Pinpoint the cell where the given text exists, returning its [X, Y] midpoint coordinate. 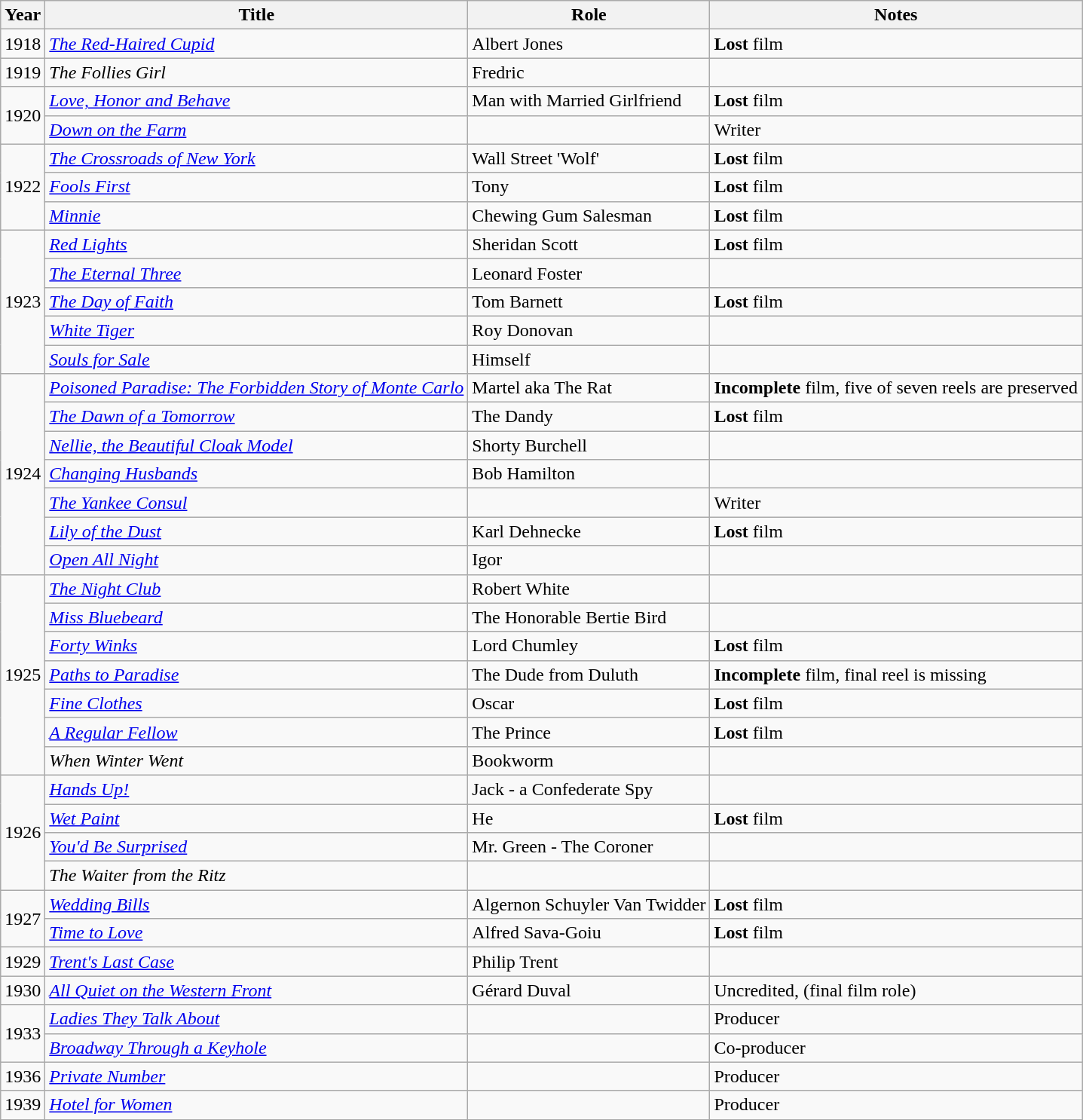
Forty Winks [256, 646]
1930 [23, 990]
Alfred Sava-Goiu [589, 933]
Gérard Duval [589, 990]
Jack - a Confederate Spy [589, 789]
The Waiter from the Ritz [256, 876]
1939 [23, 1105]
Notes [896, 15]
Tom Barnett [589, 301]
Chewing Gum Salesman [589, 216]
The Eternal Three [256, 273]
The Prince [589, 732]
1918 [23, 44]
Robert White [589, 589]
1926 [23, 832]
Roy Donovan [589, 330]
Wall Street 'Wolf' [589, 158]
Lily of the Dust [256, 531]
Himself [589, 360]
1927 [23, 919]
The Follies Girl [256, 72]
The Day of Faith [256, 301]
Souls for Sale [256, 360]
He [589, 818]
Uncredited, (final film role) [896, 990]
Incomplete film, final reel is missing [896, 675]
The Night Club [256, 589]
1922 [23, 187]
Wedding Bills [256, 904]
Role [589, 15]
Time to Love [256, 933]
Leonard Foster [589, 273]
The Crossroads of New York [256, 158]
Poisoned Paradise: The Forbidden Story of Monte Carlo [256, 388]
1929 [23, 962]
The Red-Haired Cupid [256, 44]
Tony [589, 187]
Minnie [256, 216]
1919 [23, 72]
Lord Chumley [589, 646]
Fredric [589, 72]
Paths to Paradise [256, 675]
The Yankee Consul [256, 503]
1923 [23, 301]
Algernon Schuyler Van Twidder [589, 904]
Igor [589, 560]
The Honorable Bertie Bird [589, 617]
White Tiger [256, 330]
Trent's Last Case [256, 962]
The Dandy [589, 417]
Changing Husbands [256, 474]
The Dude from Duluth [589, 675]
Shorty Burchell [589, 445]
Private Number [256, 1076]
Karl Dehnecke [589, 531]
A Regular Fellow [256, 732]
When Winter Went [256, 760]
Man with Married Girlfriend [589, 101]
Co-producer [896, 1048]
1933 [23, 1033]
Love, Honor and Behave [256, 101]
Wet Paint [256, 818]
All Quiet on the Western Front [256, 990]
Sheridan Scott [589, 244]
Incomplete film, five of seven reels are preserved [896, 388]
1920 [23, 115]
Down on the Farm [256, 130]
Miss Bluebeard [256, 617]
The Dawn of a Tomorrow [256, 417]
Broadway Through a Keyhole [256, 1048]
Hotel for Women [256, 1105]
Fools First [256, 187]
Nellie, the Beautiful Cloak Model [256, 445]
You'd Be Surprised [256, 847]
Year [23, 15]
Fine Clothes [256, 703]
Albert Jones [589, 44]
Ladies They Talk About [256, 1019]
Open All Night [256, 560]
1924 [23, 474]
Red Lights [256, 244]
Bob Hamilton [589, 474]
Hands Up! [256, 789]
Title [256, 15]
1936 [23, 1076]
1925 [23, 675]
Philip Trent [589, 962]
Oscar [589, 703]
Bookworm [589, 760]
Mr. Green - The Coroner [589, 847]
Martel aka The Rat [589, 388]
